Capture the cell that displays the provided text and extract its (X, Y) central coordinate. 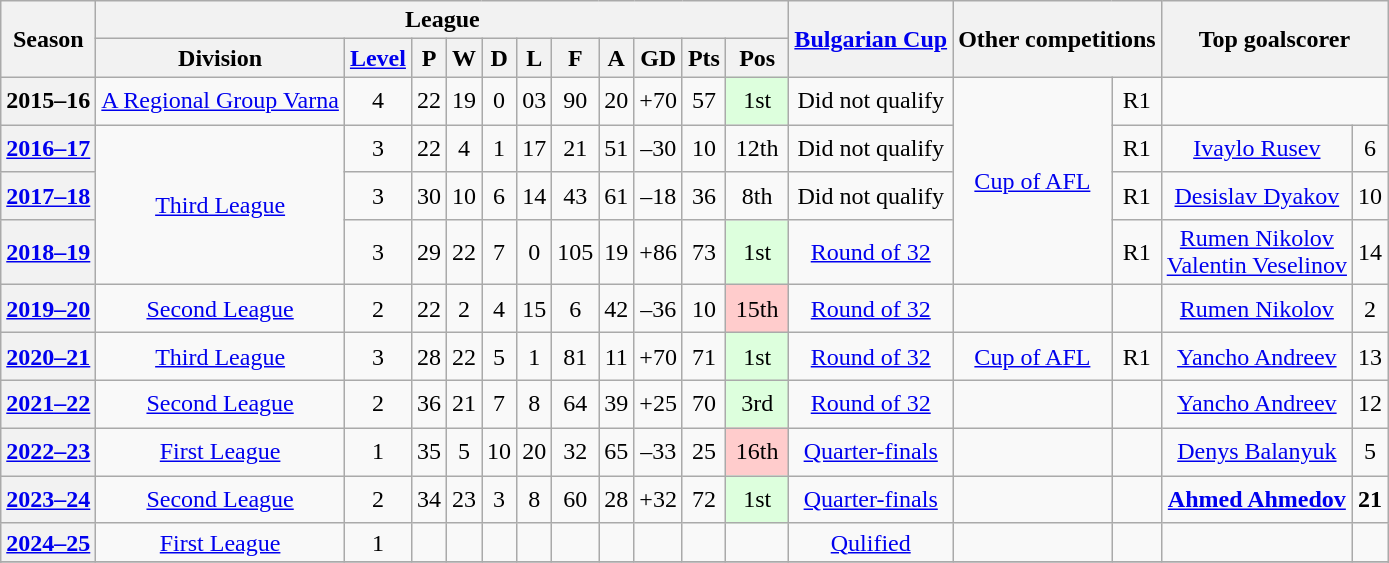
Denys Balanyuk (1256, 452)
70 (704, 404)
2021–22 (48, 404)
81 (576, 357)
A (616, 58)
2018–19 (48, 252)
51 (616, 149)
Level (378, 58)
L (534, 58)
65 (616, 452)
39 (616, 404)
Rumen Nikolov Valentin Veselinov (1256, 252)
35 (428, 452)
2022–23 (48, 452)
60 (576, 500)
F (576, 58)
61 (616, 196)
2016–17 (48, 149)
57 (704, 101)
Pts (704, 58)
34 (428, 500)
105 (576, 252)
8th (756, 196)
32 (576, 452)
Pos (756, 58)
W (464, 58)
P (428, 58)
–33 (658, 452)
Ivaylo Rusev (1256, 149)
Rumen Nikolov (1256, 309)
13 (1370, 357)
GD (658, 58)
2015–16 (48, 101)
16th (756, 452)
25 (704, 452)
–18 (658, 196)
90 (576, 101)
Bulgarian Cup (871, 39)
Desislav Dyakov (1256, 196)
30 (428, 196)
12 (1370, 404)
+86 (658, 252)
3rd (756, 404)
43 (576, 196)
Other competitions (1058, 39)
Ahmed Ahmedov (1256, 500)
2017–18 (48, 196)
+25 (658, 404)
17 (534, 149)
11 (616, 357)
Qulified (871, 542)
72 (704, 500)
23 (464, 500)
League (442, 20)
71 (704, 357)
2020–21 (48, 357)
15th (756, 309)
03 (534, 101)
Season (48, 39)
Division (220, 58)
12th (756, 149)
Top goalscorer (1274, 39)
2023–24 (48, 500)
D (500, 58)
15 (534, 309)
73 (704, 252)
42 (616, 309)
64 (576, 404)
2024–25 (48, 542)
29 (428, 252)
–36 (658, 309)
2019–20 (48, 309)
–30 (658, 149)
A Regional Group Varna (220, 101)
+32 (658, 500)
